Output the (x, y) coordinate of the center of the cell containing the given text.  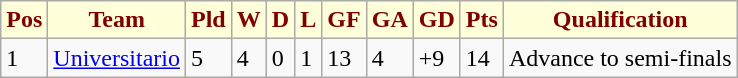
W (248, 20)
14 (482, 58)
GA (390, 20)
GD (436, 20)
Pld (209, 20)
Pos (24, 20)
Advance to semi-finals (620, 58)
+9 (436, 58)
Qualification (620, 20)
L (308, 20)
0 (280, 58)
Team (117, 20)
Universitario (117, 58)
13 (344, 58)
5 (209, 58)
GF (344, 20)
D (280, 20)
Pts (482, 20)
